Provide the [x, y] coordinate of the cell's center where the given text is located.  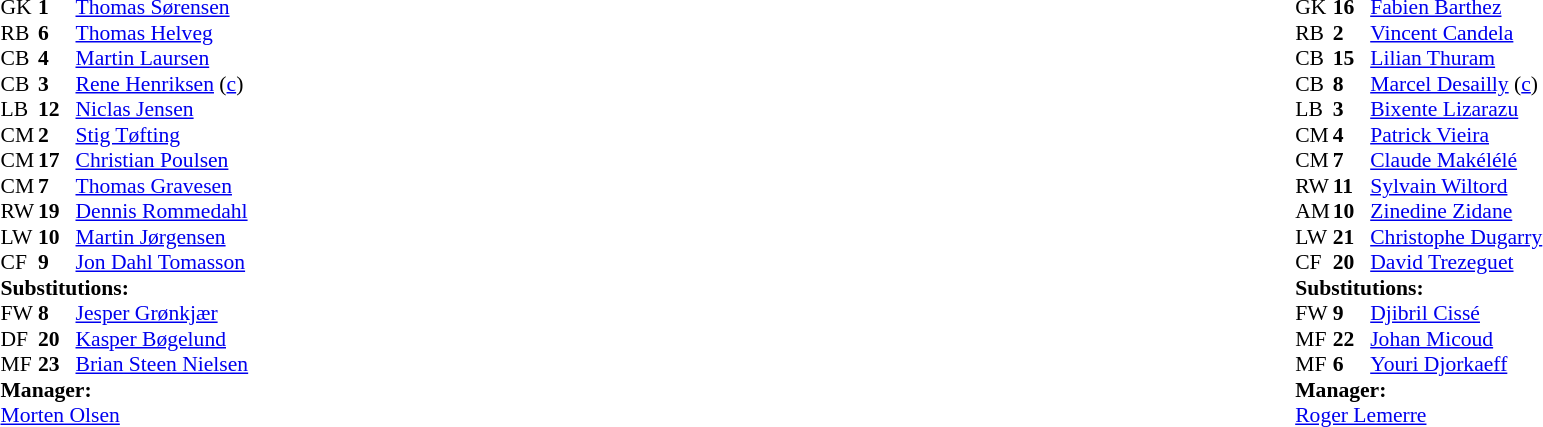
Youri Djorkaeff [1456, 365]
Brian Steen Nielsen [162, 365]
Jesper Grønkjær [162, 313]
Rene Henriksen (c) [162, 84]
Christophe Dugarry [1456, 237]
Johan Micoud [1456, 339]
Niclas Jensen [162, 109]
Stig Tøfting [162, 135]
Dennis Rommedahl [162, 211]
Djibril Cissé [1456, 313]
Sylvain Wiltord [1456, 186]
Martin Laursen [162, 59]
19 [57, 211]
Bixente Lizarazu [1456, 109]
Jon Dahl Tomasson [162, 263]
Marcel Desailly (c) [1456, 84]
17 [57, 161]
22 [1352, 339]
Lilian Thuram [1456, 59]
Martin Jørgensen [162, 237]
12 [57, 109]
DF [19, 339]
Zinedine Zidane [1456, 211]
Christian Poulsen [162, 161]
Thomas Gravesen [162, 186]
Patrick Vieira [1456, 135]
AM [1314, 211]
Thomas Helveg [162, 33]
Kasper Bøgelund [162, 339]
David Trezeguet [1456, 263]
21 [1352, 237]
Claude Makélélé [1456, 161]
15 [1352, 59]
Vincent Candela [1456, 33]
23 [57, 365]
11 [1352, 186]
